For the text-containing cell, return its midpoint in (x, y) coordinate format. 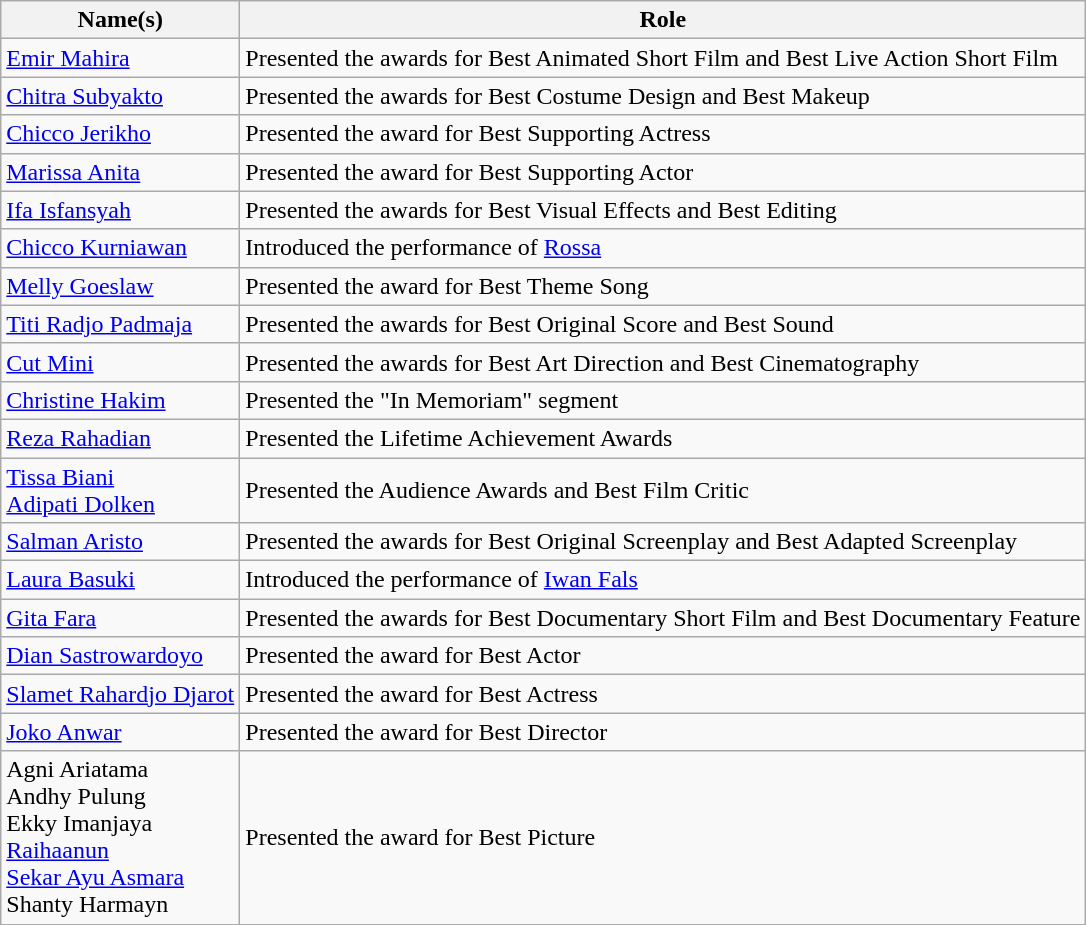
Presented the award for Best Director (663, 732)
Titi Radjo Padmaja (120, 324)
Presented the "In Memoriam" segment (663, 400)
Presented the awards for Best Art Direction and Best Cinematography (663, 362)
Presented the awards for Best Visual Effects and Best Editing (663, 210)
Dian Sastrowardoyo (120, 656)
Presented the award for Best Actress (663, 694)
Tissa BianiAdipati Dolken (120, 490)
Presented the award for Best Supporting Actress (663, 134)
Chicco Kurniawan (120, 248)
Gita Fara (120, 618)
Slamet Rahardjo Djarot (120, 694)
Cut Mini (120, 362)
Reza Rahadian (120, 438)
Chitra Subyakto (120, 96)
Melly Goeslaw (120, 286)
Emir Mahira (120, 58)
Presented the award for Best Theme Song (663, 286)
Presented the awards for Best Animated Short Film and Best Live Action Short Film (663, 58)
Name(s) (120, 20)
Presented the Lifetime Achievement Awards (663, 438)
Role (663, 20)
Presented the awards for Best Original Score and Best Sound (663, 324)
Presented the award for Best Actor (663, 656)
Chicco Jerikho (120, 134)
Christine Hakim (120, 400)
Presented the award for Best Supporting Actor (663, 172)
Presented the award for Best Picture (663, 838)
Presented the awards for Best Original Screenplay and Best Adapted Screenplay (663, 542)
Laura Basuki (120, 580)
Marissa Anita (120, 172)
Salman Aristo (120, 542)
Introduced the performance of Rossa (663, 248)
Presented the awards for Best Documentary Short Film and Best Documentary Feature (663, 618)
Introduced the performance of Iwan Fals (663, 580)
Agni AriatamaAndhy PulungEkky ImanjayaRaihaanunSekar Ayu AsmaraShanty Harmayn (120, 838)
Joko Anwar (120, 732)
Ifa Isfansyah (120, 210)
Presented the Audience Awards and Best Film Critic (663, 490)
Presented the awards for Best Costume Design and Best Makeup (663, 96)
